Determine the [X, Y] coordinate at the center of the cell enclosing the given text.  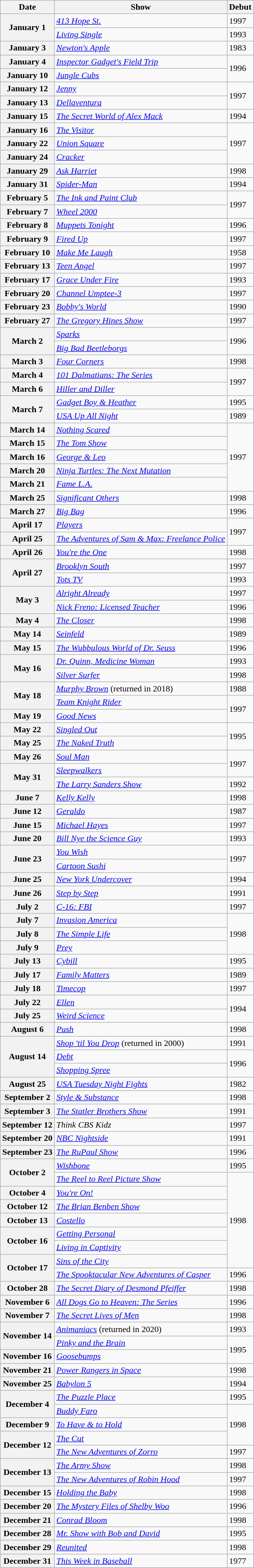
July 17 [27, 975]
December 13 [27, 1472]
Think CBS Kidz [141, 1125]
USA Up All Night [141, 416]
December 29 [27, 1547]
June 12 [27, 811]
November 21 [27, 1370]
Wishbone [141, 1166]
Ninja Turtles: The Next Mutation [141, 471]
July 22 [27, 1002]
May 19 [27, 716]
Debt [141, 1057]
May 16 [27, 668]
This Week in Baseball [141, 1561]
The Mystery Files of Shelby Woo [141, 1506]
January 4 [27, 62]
Costello [141, 1220]
April 25 [27, 539]
January 1 [27, 28]
The Secret Diary of Desmond Pfeiffer [141, 1288]
November 7 [27, 1316]
May 14 [27, 634]
June 7 [27, 797]
Weird Science [141, 1015]
January 10 [27, 75]
November 14 [27, 1336]
July 7 [27, 920]
The Ink and Paint Club [141, 198]
Newton's Apple [141, 48]
March 15 [27, 443]
Getting Personal [141, 1234]
December 20 [27, 1506]
May 31 [27, 777]
1987 [240, 811]
Bill Nye the Science Guy [141, 839]
March 20 [27, 471]
Union Square [141, 143]
Jungle Cubs [141, 75]
May 4 [27, 621]
You're the One [141, 552]
Shopping Spree [141, 1070]
The Closer [141, 621]
April 17 [27, 525]
October 12 [27, 1206]
March 21 [27, 484]
Ask Harriet [141, 171]
The Tom Show [141, 443]
May 25 [27, 743]
You're On! [141, 1193]
Good News [141, 716]
January 3 [27, 48]
June 25 [27, 879]
1988 [240, 689]
101 Dalmatians: The Series [141, 375]
September 2 [27, 1097]
May 22 [27, 729]
April 27 [27, 573]
March 16 [27, 457]
August 25 [27, 1084]
March 3 [27, 361]
February 23 [27, 307]
Brooklyn South [141, 566]
Spider-Man [141, 184]
December 21 [27, 1520]
December 15 [27, 1493]
The Secret World of Alex Mack [141, 116]
October 4 [27, 1193]
January 31 [27, 184]
December 28 [27, 1534]
Big Bag [141, 511]
Bobby's World [141, 307]
Team Knight Rider [141, 702]
June 26 [27, 893]
Channel Umptee-3 [141, 293]
May 15 [27, 648]
October 16 [27, 1240]
March 2 [27, 341]
March 27 [27, 511]
Tots TV [141, 579]
February 5 [27, 198]
July 9 [27, 947]
USA Tuesday Night Fights [141, 1084]
December 31 [27, 1561]
Murphy Brown (returned in 2018) [141, 689]
Invasion America [141, 920]
The Larry Sanders Show [141, 784]
February 7 [27, 212]
Nick Freno: Licensed Teacher [141, 607]
Sleepwalkers [141, 770]
Make Me Laugh [141, 252]
January 15 [27, 116]
July 25 [27, 1015]
November 25 [27, 1384]
Gadget Boy & Heather [141, 402]
The Naked Truth [141, 743]
Mr. Show with Bob and David [141, 1534]
March 4 [27, 375]
January 12 [27, 89]
February 13 [27, 266]
Singled Out [141, 729]
The Puzzle Place [141, 1397]
All Dogs Go to Heaven: The Series [141, 1302]
The Visitor [141, 130]
1990 [240, 307]
March 6 [27, 389]
1992 [240, 784]
Debut [240, 7]
The Cut [141, 1438]
February 8 [27, 225]
Fired Up [141, 239]
Inspector Gadget's Field Trip [141, 62]
Reunited [141, 1547]
The Brian Benben Show [141, 1206]
The Army Show [141, 1465]
1958 [240, 252]
November 6 [27, 1302]
Big Bad Beetleborgs [141, 348]
December 9 [27, 1424]
NBC Nightside [141, 1138]
Teen Angel [141, 266]
Significant Others [141, 498]
Fame L.A. [141, 484]
March 25 [27, 498]
Seinfeld [141, 634]
Animaniacs (returned in 2020) [141, 1329]
September 20 [27, 1138]
Cybill [141, 961]
February 20 [27, 293]
August 14 [27, 1057]
July 8 [27, 934]
Push [141, 1029]
July 18 [27, 988]
January 24 [27, 157]
December 12 [27, 1445]
The RuPaul Show [141, 1152]
Dr. Quinn, Medicine Woman [141, 661]
The New Adventures of Zorro [141, 1452]
Players [141, 525]
February 10 [27, 252]
1977 [240, 1561]
August 6 [27, 1029]
Wheel 2000 [141, 212]
Step by Step [141, 893]
July 13 [27, 961]
Silver Surfer [141, 675]
Conrad Bloom [141, 1520]
Sins of the City [141, 1261]
Jenny [141, 89]
May 3 [27, 600]
Show [141, 7]
New York Undercover [141, 879]
February 9 [27, 239]
February 27 [27, 320]
January 13 [27, 102]
June 15 [27, 825]
September 3 [27, 1111]
Cracker [141, 157]
Living in Captivity [141, 1247]
Ellen [141, 1002]
Kelly Kelly [141, 797]
Goosebumps [141, 1356]
September 23 [27, 1152]
Nothing Scared [141, 430]
The New Adventures of Robin Hood [141, 1479]
December 4 [27, 1404]
October 28 [27, 1288]
Soul Man [141, 757]
The Secret Lives of Men [141, 1316]
Four Corners [141, 361]
Holding the Baby [141, 1493]
The Statler Brothers Show [141, 1111]
Dellaventura [141, 102]
November 16 [27, 1356]
February 17 [27, 280]
June 20 [27, 839]
January 22 [27, 143]
The Adventures of Sam & Max: Freelance Police [141, 539]
January 29 [27, 171]
You Wish [141, 852]
Timecop [141, 988]
Sparks [141, 334]
Power Rangers in Space [141, 1370]
Family Matters [141, 975]
Shop 'til You Drop (returned in 2000) [141, 1043]
March 14 [27, 430]
George & Leo [141, 457]
The Gregory Hines Show [141, 320]
Geraldo [141, 811]
October 13 [27, 1220]
The Reel to Reel Picture Show [141, 1179]
To Have & to Hold [141, 1424]
Pinky and the Brain [141, 1343]
Prey [141, 947]
The Spooktacular New Adventures of Casper [141, 1275]
October 17 [27, 1268]
Living Single [141, 34]
C-16: FBI [141, 907]
October 2 [27, 1172]
1982 [240, 1084]
March 7 [27, 409]
The Wubbulous World of Dr. Seuss [141, 648]
June 23 [27, 859]
Muppets Tonight [141, 225]
May 26 [27, 757]
April 26 [27, 552]
413 Hope St. [141, 21]
Hiller and Diller [141, 389]
January 16 [27, 130]
1983 [240, 48]
Buddy Faro [141, 1411]
September 12 [27, 1125]
Cartoon Sushi [141, 866]
May 18 [27, 695]
Alright Already [141, 593]
Michael Hayes [141, 825]
Babylon 5 [141, 1384]
Style & Substance [141, 1097]
July 2 [27, 907]
Grace Under Fire [141, 280]
The Simple Life [141, 934]
Date [27, 7]
